Scan for the cell matching the given text and deliver its [X, Y] coordinate at center. 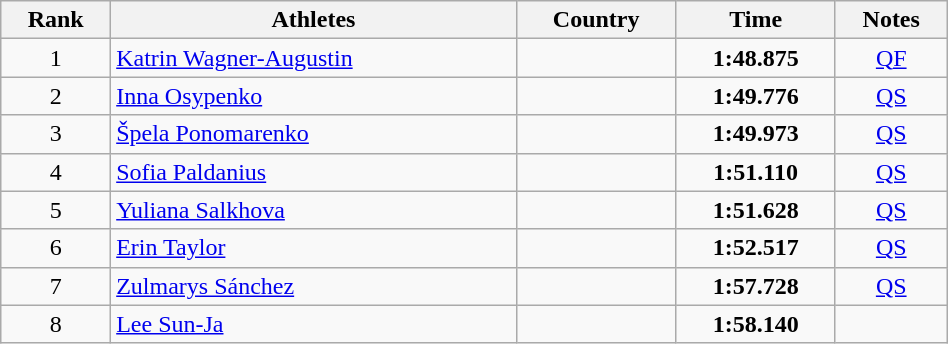
1:49.973 [756, 134]
Zulmarys Sánchez [314, 286]
Lee Sun-Ja [314, 324]
Sofia Paldanius [314, 172]
7 [56, 286]
1:58.140 [756, 324]
Athletes [314, 20]
6 [56, 248]
Špela Ponomarenko [314, 134]
5 [56, 210]
1:49.776 [756, 96]
2 [56, 96]
3 [56, 134]
4 [56, 172]
Yuliana Salkhova [314, 210]
Rank [56, 20]
8 [56, 324]
1:52.517 [756, 248]
Country [596, 20]
Erin Taylor [314, 248]
QF [891, 58]
Time [756, 20]
1:57.728 [756, 286]
1:51.628 [756, 210]
Inna Osypenko [314, 96]
1 [56, 58]
1:48.875 [756, 58]
Katrin Wagner-Augustin [314, 58]
1:51.110 [756, 172]
Notes [891, 20]
